Provide the (x, y) coordinate of the cell's center where the given text is located.  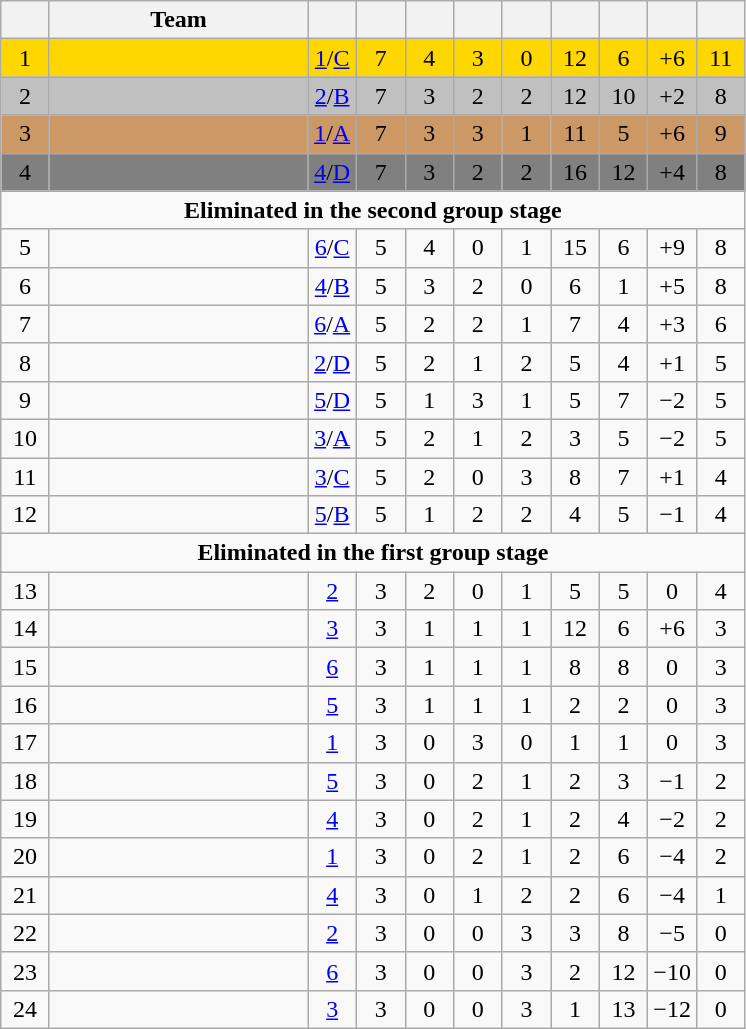
17 (26, 743)
20 (26, 857)
6/C (332, 248)
22 (26, 933)
+4 (672, 172)
4/D (332, 172)
3/A (332, 438)
5/D (332, 400)
4/B (332, 286)
−5 (672, 933)
+9 (672, 248)
+5 (672, 286)
Team (178, 20)
Eliminated in the first group stage (373, 553)
24 (26, 1009)
+3 (672, 324)
6/A (332, 324)
+2 (672, 96)
23 (26, 971)
1/C (332, 58)
Eliminated in the second group stage (373, 210)
19 (26, 819)
−10 (672, 971)
2/B (332, 96)
1/A (332, 134)
5/B (332, 515)
21 (26, 895)
−12 (672, 1009)
3/C (332, 477)
2/D (332, 362)
14 (26, 629)
18 (26, 781)
